Extract the (x, y) coordinate from the center of the cell holding the provided text.  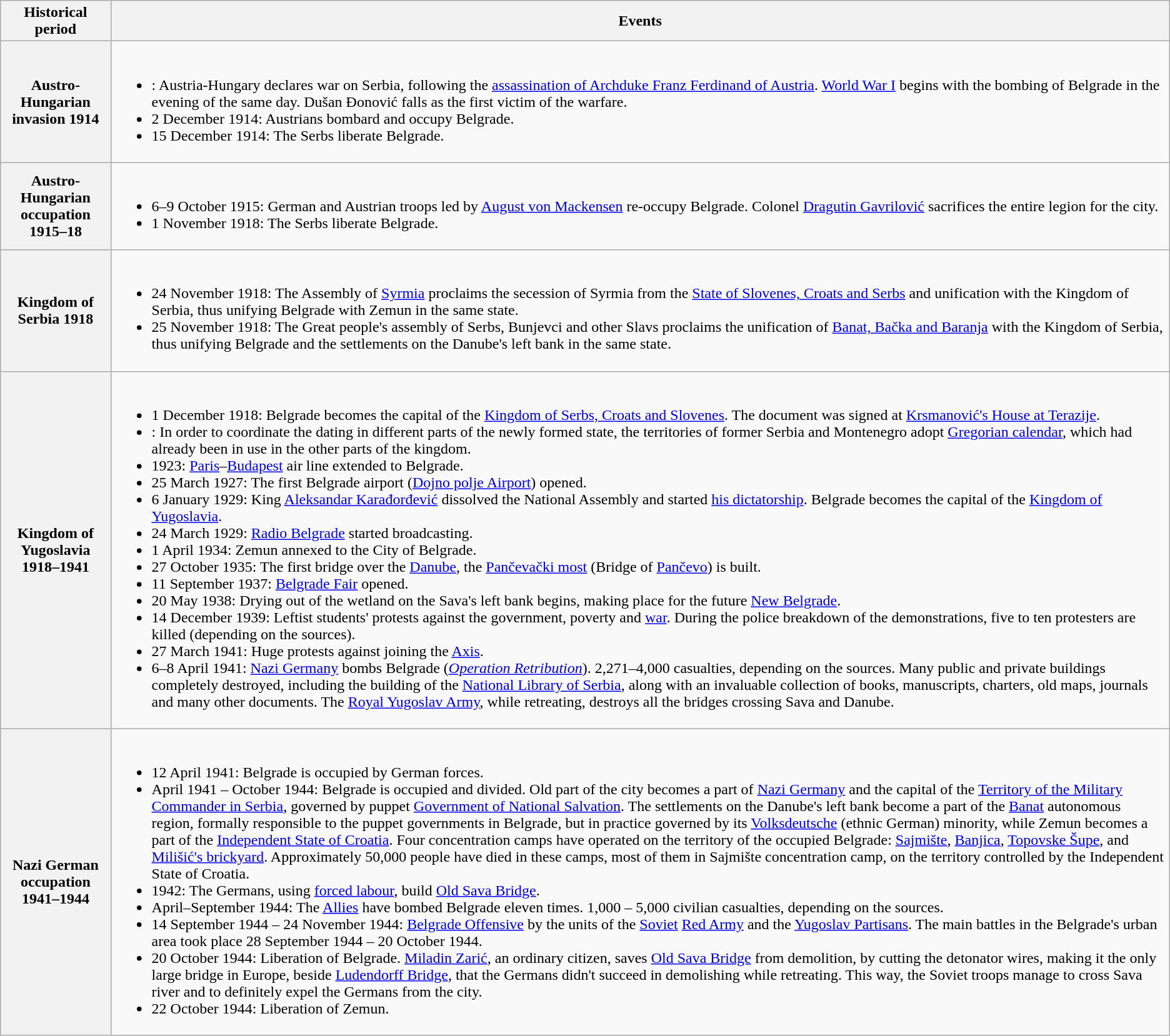
Kingdom of Yugoslavia 1918–1941 (56, 550)
Historical period (56, 21)
Events (640, 21)
Kingdom of Serbia 1918 (56, 311)
Austro-Hungarian invasion 1914 (56, 102)
Austro-Hungarian occupation 1915–18 (56, 206)
Nazi German occupation 1941–1944 (56, 882)
